Scan for the cell matching the given text and deliver its [x, y] coordinate at center. 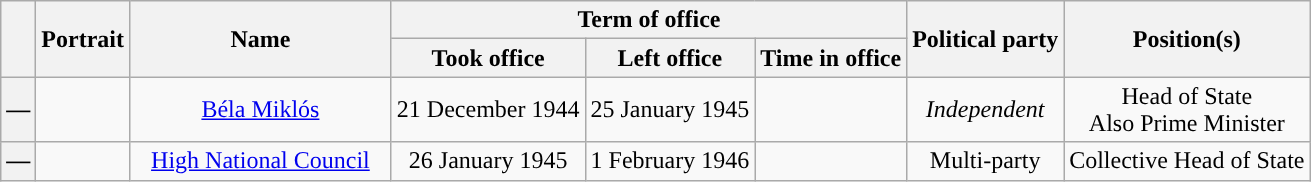
Political party [986, 39]
Time in office [831, 58]
Position(s) [1187, 39]
Multi-party [986, 161]
Head of StateAlso Prime Minister [1187, 110]
1 February 1946 [670, 161]
Béla Miklós [260, 110]
Independent [986, 110]
Name [260, 39]
26 January 1945 [488, 161]
Portrait [83, 39]
25 January 1945 [670, 110]
Took office [488, 58]
21 December 1944 [488, 110]
Left office [670, 58]
High National Council [260, 161]
Collective Head of State [1187, 161]
Term of office [648, 20]
